Search for the cell housing the specified text and yield its (X, Y) center coordinate. 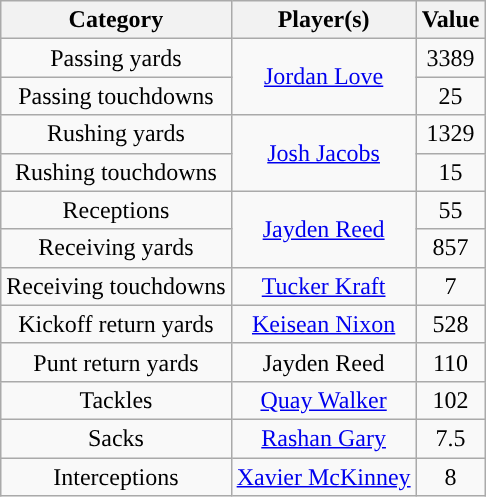
Interceptions (116, 477)
Player(s) (324, 20)
Receiving touchdowns (116, 286)
Jordan Love (324, 77)
Keisean Nixon (324, 324)
Josh Jacobs (324, 153)
Punt return yards (116, 362)
Tackles (116, 400)
3389 (450, 58)
Kickoff return yards (116, 324)
857 (450, 248)
Value (450, 20)
Rushing touchdowns (116, 172)
102 (450, 400)
7.5 (450, 438)
Passing yards (116, 58)
Receptions (116, 210)
Tucker Kraft (324, 286)
7 (450, 286)
Receiving yards (116, 248)
110 (450, 362)
1329 (450, 134)
15 (450, 172)
Xavier McKinney (324, 477)
55 (450, 210)
8 (450, 477)
Quay Walker (324, 400)
Sacks (116, 438)
Passing touchdowns (116, 96)
Rushing yards (116, 134)
Rashan Gary (324, 438)
25 (450, 96)
528 (450, 324)
Category (116, 20)
